For the text-containing cell, return its midpoint in [X, Y] coordinate format. 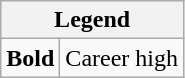
Career high [122, 58]
Legend [92, 20]
Bold [30, 58]
